Determine the [X, Y] coordinate at the center of the cell enclosing the given text.  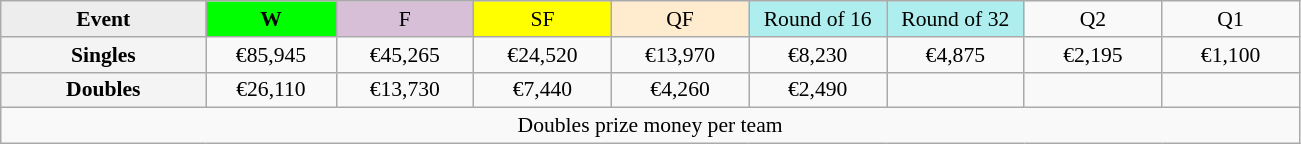
€8,230 [818, 55]
Singles [104, 55]
€1,100 [1231, 55]
Doubles prize money per team [650, 126]
€13,730 [405, 90]
Event [104, 19]
Round of 32 [955, 19]
Doubles [104, 90]
F [405, 19]
Q1 [1231, 19]
€45,265 [405, 55]
€85,945 [271, 55]
€24,520 [543, 55]
€4,875 [955, 55]
€2,195 [1093, 55]
€7,440 [543, 90]
QF [680, 19]
€13,970 [680, 55]
€26,110 [271, 90]
€4,260 [680, 90]
W [271, 19]
€2,490 [818, 90]
Q2 [1093, 19]
SF [543, 19]
Round of 16 [818, 19]
